Search for the cell housing the specified text and yield its [x, y] center coordinate. 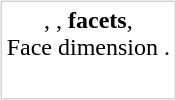
, , facets, Face dimension . [88, 34]
